Output the [X, Y] coordinate of the center of the cell containing the given text.  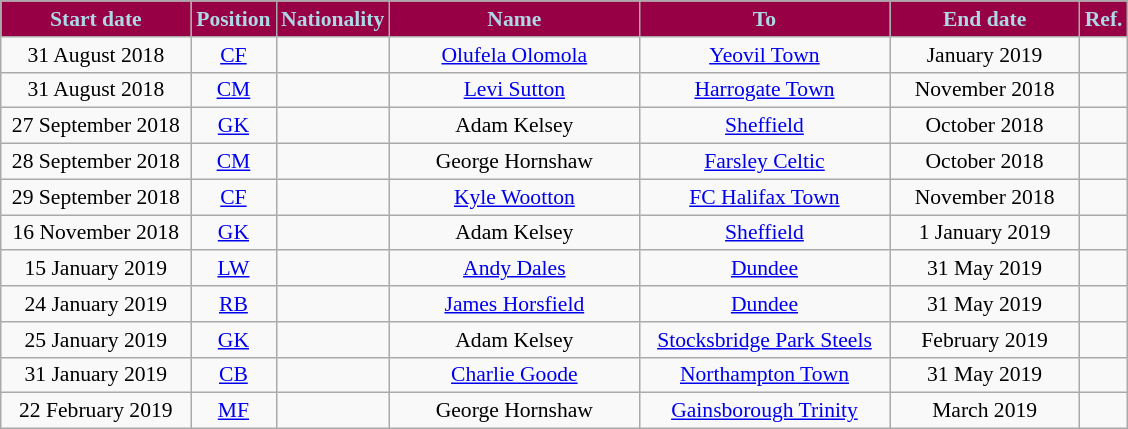
Nationality [332, 19]
Olufela Olomola [514, 55]
January 2019 [985, 55]
To [764, 19]
February 2019 [985, 340]
Ref. [1104, 19]
Position [234, 19]
Name [514, 19]
FC Halifax Town [764, 197]
LW [234, 269]
Kyle Wootton [514, 197]
1 January 2019 [985, 233]
25 January 2019 [96, 340]
Yeovil Town [764, 55]
MF [234, 411]
16 November 2018 [96, 233]
Northampton Town [764, 375]
Harrogate Town [764, 90]
24 January 2019 [96, 304]
March 2019 [985, 411]
James Horsfield [514, 304]
28 September 2018 [96, 162]
Stocksbridge Park Steels [764, 340]
Charlie Goode [514, 375]
Levi Sutton [514, 90]
31 January 2019 [96, 375]
End date [985, 19]
15 January 2019 [96, 269]
Andy Dales [514, 269]
Farsley Celtic [764, 162]
Start date [96, 19]
27 September 2018 [96, 126]
RB [234, 304]
29 September 2018 [96, 197]
CB [234, 375]
22 February 2019 [96, 411]
Gainsborough Trinity [764, 411]
